Extract the [X, Y] coordinate from the center of the cell holding the provided text.  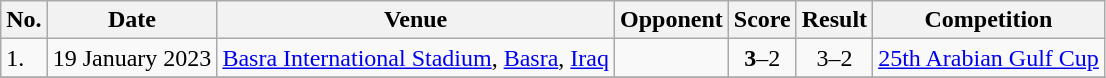
Result [834, 20]
Score [762, 20]
Basra International Stadium, Basra, Iraq [416, 58]
25th Arabian Gulf Cup [989, 58]
Opponent [672, 20]
No. [24, 20]
Competition [989, 20]
Date [132, 20]
19 January 2023 [132, 58]
Venue [416, 20]
1. [24, 58]
